Return the [x, y] coordinate for the center point of the cell that contains the specified text.  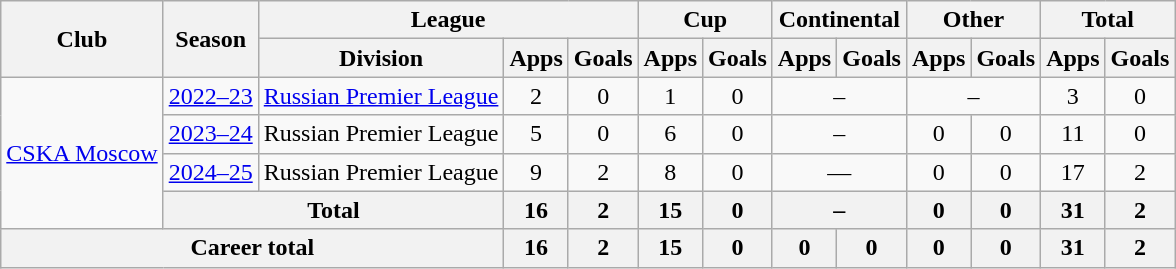
Career total [252, 248]
8 [670, 172]
5 [536, 134]
3 [1073, 96]
Cup [705, 20]
17 [1073, 172]
League [448, 20]
Division [381, 58]
2022–23 [210, 96]
2024–25 [210, 172]
9 [536, 172]
CSKA Moscow [82, 153]
Other [973, 20]
— [839, 172]
11 [1073, 134]
1 [670, 96]
Continental [839, 20]
2023–24 [210, 134]
Club [82, 39]
Season [210, 39]
6 [670, 134]
